Provide the [x, y] coordinate of the cell's center where the given text is located.  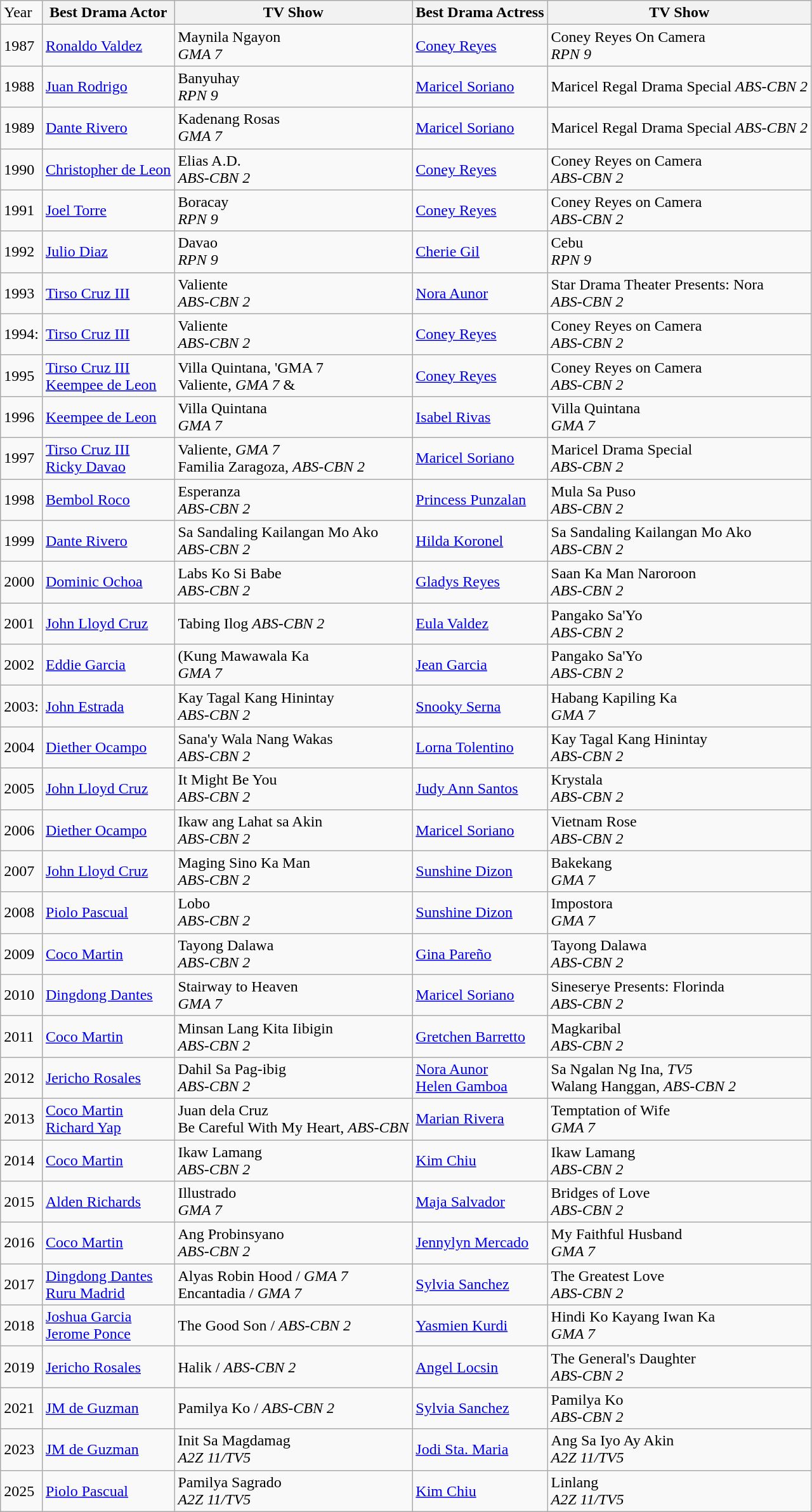
2010 [22, 995]
Nora AunorHelen Gamboa [480, 1078]
2021 [22, 1408]
Best Drama Actress [480, 13]
Tabing Ilog ABS-CBN 2 [293, 623]
1989 [22, 128]
Boracay RPN 9 [293, 211]
2013 [22, 1118]
Maging Sino Ka Man ABS-CBN 2 [293, 871]
Joshua Garcia Jerome Ponce [108, 1325]
Halik / ABS-CBN 2 [293, 1367]
Best Drama Actor [108, 13]
Dominic Ochoa [108, 583]
2000 [22, 583]
Jodi Sta. Maria [480, 1450]
Davao RPN 9 [293, 251]
2016 [22, 1243]
Sana'y Wala Nang Wakas ABS-CBN 2 [293, 748]
1993 [22, 293]
Esperanza ABS-CBN 2 [293, 499]
Gina Pareño [480, 953]
Keempee de Leon [108, 416]
Coco Martin Richard Yap [108, 1118]
Nora Aunor [480, 293]
Habang Kapiling Ka GMA 7 [679, 706]
Maja Salvador [480, 1202]
Dahil Sa Pag-ibig ABS-CBN 2 [293, 1078]
2015 [22, 1202]
Pamilya Ko / ABS-CBN 2 [293, 1408]
Joel Torre [108, 211]
1995 [22, 376]
Cebu RPN 9 [679, 251]
Tirso Cruz III Ricky Davao [108, 458]
1999 [22, 541]
Sineserye Presents: Florinda ABS-CBN 2 [679, 995]
Juan Rodrigo [108, 86]
Illustrado GMA 7 [293, 1202]
2003: [22, 706]
2001 [22, 623]
1994: [22, 334]
1992 [22, 251]
Ang Probinsyano ABS-CBN 2 [293, 1243]
2014 [22, 1160]
Judy Ann Santos [480, 788]
2007 [22, 871]
Kadenang Rosas GMA 7 [293, 128]
Saan Ka Man Naroroon ABS-CBN 2 [679, 583]
KrystalaABS-CBN 2 [679, 788]
2023 [22, 1450]
Minsan Lang Kita Iibigin ABS-CBN 2 [293, 1036]
Christopher de Leon [108, 169]
(Kung Mawawala Ka GMA 7 [293, 665]
Ronaldo Valdez [108, 46]
The Good Son / ABS-CBN 2 [293, 1325]
Labs Ko Si BabeABS-CBN 2 [293, 583]
Alyas Robin Hood / GMA 7 Encantadia / GMA 7 [293, 1285]
Julio Diaz [108, 251]
Valiente, GMA 7 Familia Zaragoza, ABS-CBN 2 [293, 458]
Bridges of Love ABS-CBN 2 [679, 1202]
Snooky Serna [480, 706]
2019 [22, 1367]
Juan dela Cruz Be Careful With My Heart, ABS-CBN [293, 1118]
Cherie Gil [480, 251]
1991 [22, 211]
Lorna Tolentino [480, 748]
Maynila Ngayon GMA 7 [293, 46]
Vietnam Rose ABS-CBN 2 [679, 830]
2004 [22, 748]
Coney Reyes On Camera RPN 9 [679, 46]
Tirso Cruz III Keempee de Leon [108, 376]
Temptation of Wife GMA 7 [679, 1118]
Lobo ABS-CBN 2 [293, 913]
2011 [22, 1036]
Pamilya Ko ABS-CBN 2 [679, 1408]
Villa Quintana, 'GMA 7Valiente, GMA 7 & [293, 376]
2006 [22, 830]
1996 [22, 416]
2008 [22, 913]
2012 [22, 1078]
Ang Sa Iyo Ay Akin A2Z 11/TV5 [679, 1450]
2005 [22, 788]
Bembol Roco [108, 499]
2017 [22, 1285]
2009 [22, 953]
It Might Be You ABS-CBN 2 [293, 788]
Mula Sa Puso ABS-CBN 2 [679, 499]
MagkaribalABS-CBN 2 [679, 1036]
Jennylyn Mercado [480, 1243]
1987 [22, 46]
Jean Garcia [480, 665]
Eddie Garcia [108, 665]
Pamilya Sagrado A2Z 11/TV5 [293, 1490]
Stairway to Heaven GMA 7 [293, 995]
Init Sa Magdamag A2Z 11/TV5 [293, 1450]
Banyuhay RPN 9 [293, 86]
Eula Valdez [480, 623]
Gladys Reyes [480, 583]
Sa Ngalan Ng Ina, TV5 Walang Hanggan, ABS-CBN 2 [679, 1078]
The General's Daughter ABS-CBN 2 [679, 1367]
Marian Rivera [480, 1118]
Hindi Ko Kayang Iwan Ka GMA 7 [679, 1325]
1990 [22, 169]
2018 [22, 1325]
2002 [22, 665]
Impostora GMA 7 [679, 913]
Year [22, 13]
2025 [22, 1490]
Linlang A2Z 11/TV5 [679, 1490]
John Estrada [108, 706]
Maricel Drama Special ABS-CBN 2 [679, 458]
Yasmien Kurdi [480, 1325]
Ikaw ang Lahat sa AkinABS-CBN 2 [293, 830]
Princess Punzalan [480, 499]
The Greatest Love ABS-CBN 2 [679, 1285]
Bakekang GMA 7 [679, 871]
Alden Richards [108, 1202]
Isabel Rivas [480, 416]
Angel Locsin [480, 1367]
Dingdong Dantes [108, 995]
My Faithful HusbandGMA 7 [679, 1243]
1997 [22, 458]
1988 [22, 86]
Star Drama Theater Presents: Nora ABS-CBN 2 [679, 293]
Dingdong Dantes Ruru Madrid [108, 1285]
Gretchen Barretto [480, 1036]
Elias A.D. ABS-CBN 2 [293, 169]
Hilda Koronel [480, 541]
1998 [22, 499]
